Find where the given text appears and provide that cell's center as [X, Y] coordinate. 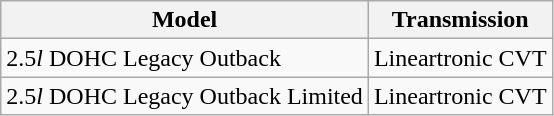
Model [185, 20]
Transmission [460, 20]
2.5l DOHC Legacy Outback Limited [185, 96]
2.5l DOHC Legacy Outback [185, 58]
